Return [X, Y] of the center of cell containing provided text 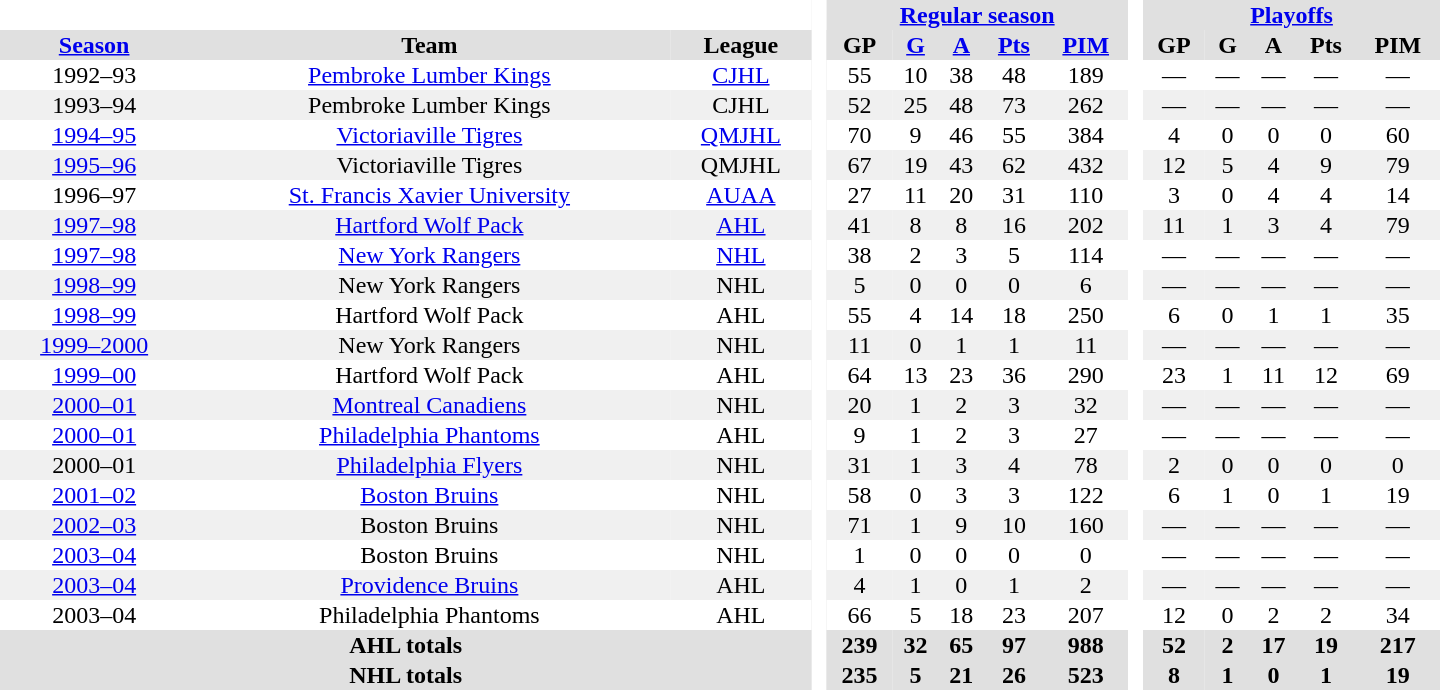
League [740, 45]
62 [1014, 165]
384 [1086, 135]
AHL totals [406, 645]
67 [860, 165]
2002–03 [94, 525]
17 [1274, 645]
26 [1014, 675]
43 [961, 165]
Season [94, 45]
64 [860, 375]
2001–02 [94, 495]
Philadelphia Flyers [429, 465]
16 [1014, 225]
290 [1086, 375]
250 [1086, 315]
1999–2000 [94, 345]
1996–97 [94, 195]
78 [1086, 465]
70 [860, 135]
Regular season [978, 15]
988 [1086, 645]
NHL totals [406, 675]
60 [1398, 135]
Team [429, 45]
1995–96 [94, 165]
21 [961, 675]
65 [961, 645]
69 [1398, 375]
239 [860, 645]
58 [860, 495]
114 [1086, 255]
73 [1014, 105]
1999–00 [94, 375]
AUAA [740, 195]
41 [860, 225]
34 [1398, 615]
202 [1086, 225]
110 [1086, 195]
Providence Bruins [429, 585]
1992–93 [94, 75]
97 [1014, 645]
46 [961, 135]
262 [1086, 105]
235 [860, 675]
35 [1398, 315]
66 [860, 615]
St. Francis Xavier University [429, 195]
1993–94 [94, 105]
217 [1398, 645]
25 [916, 105]
36 [1014, 375]
13 [916, 375]
Playoffs [1292, 15]
71 [860, 525]
432 [1086, 165]
207 [1086, 615]
Montreal Canadiens [429, 405]
1994–95 [94, 135]
523 [1086, 675]
160 [1086, 525]
189 [1086, 75]
122 [1086, 495]
